Detect which cell encompasses the target text, then output its [X, Y] center coordinate. 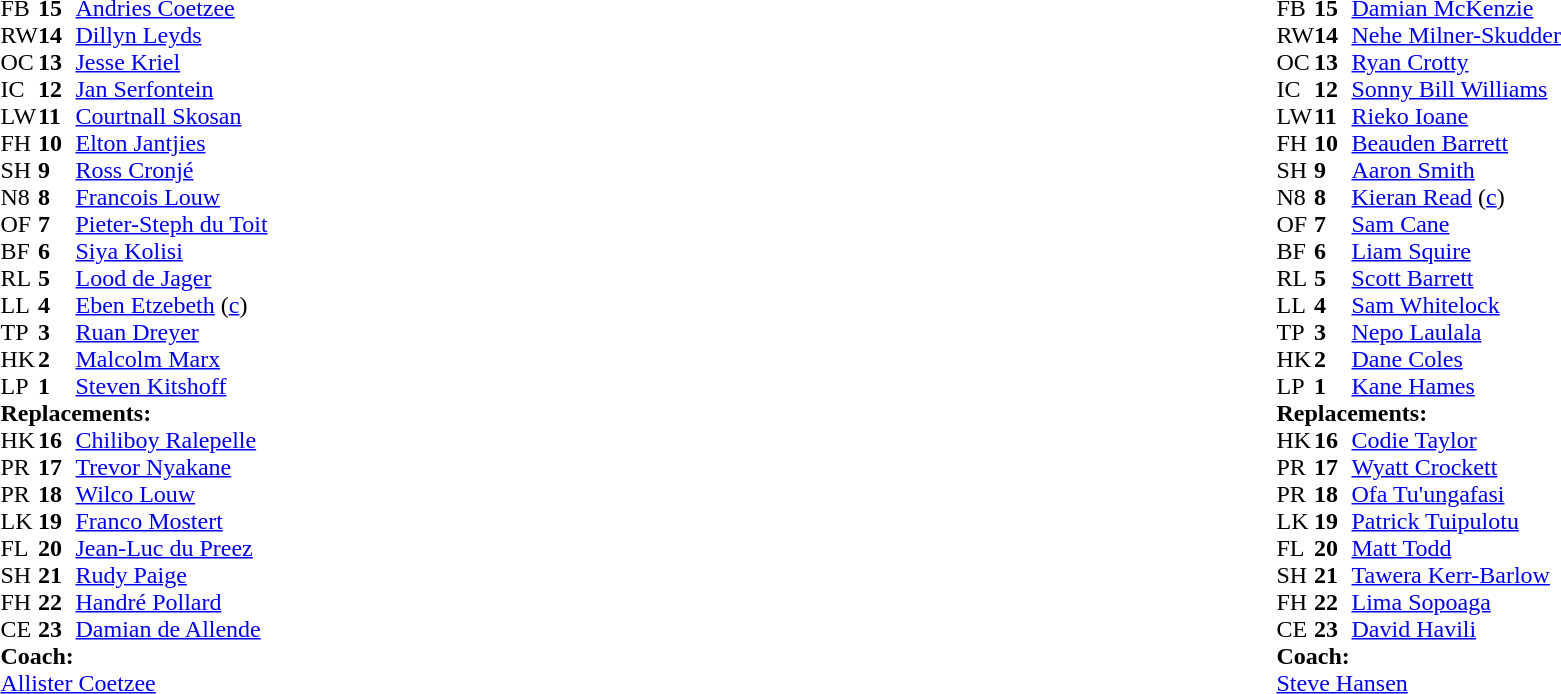
Ryan Crotty [1456, 62]
Scott Barrett [1456, 278]
Rieko Ioane [1456, 116]
Trevor Nyakane [172, 468]
Beauden Barrett [1456, 144]
Sonny Bill Williams [1456, 90]
Courtnall Skosan [172, 116]
Jesse Kriel [172, 62]
Steven Kitshoff [172, 386]
David Havili [1456, 630]
Matt Todd [1456, 548]
Ruan Dreyer [172, 332]
Malcolm Marx [172, 360]
Dane Coles [1456, 360]
Eben Etzebeth (c) [172, 306]
Kieran Read (c) [1456, 198]
Sam Cane [1456, 224]
Chiliboy Ralepelle [172, 440]
Jan Serfontein [172, 90]
Rudy Paige [172, 576]
Wyatt Crockett [1456, 468]
Ross Cronjé [172, 170]
Damian de Allende [172, 630]
Pieter-Steph du Toit [172, 224]
Patrick Tuipulotu [1456, 522]
Nepo Laulala [1456, 332]
Tawera Kerr-Barlow [1456, 576]
Ofa Tu'ungafasi [1456, 494]
Sam Whitelock [1456, 306]
Jean-Luc du Preez [172, 548]
Francois Louw [172, 198]
Wilco Louw [172, 494]
Nehe Milner-Skudder [1456, 36]
Lima Sopoaga [1456, 602]
Siya Kolisi [172, 252]
Franco Mostert [172, 522]
Elton Jantjies [172, 144]
Lood de Jager [172, 278]
Handré Pollard [172, 602]
Aaron Smith [1456, 170]
Dillyn Leyds [172, 36]
Codie Taylor [1456, 440]
Liam Squire [1456, 252]
Kane Hames [1456, 386]
